Return (X, Y) of the center of cell containing provided text 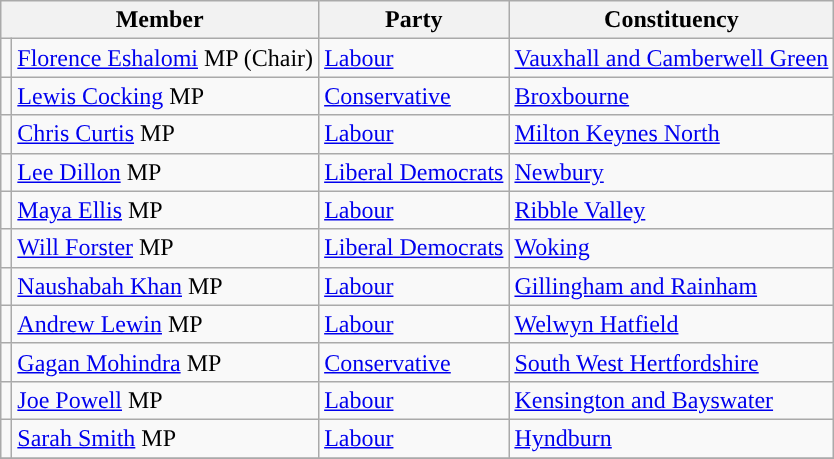
Welwyn Hatfield (672, 324)
Constituency (672, 20)
Maya Ellis MP (166, 210)
Lewis Cocking MP (166, 96)
Sarah Smith MP (166, 438)
Ribble Valley (672, 210)
Andrew Lewin MP (166, 324)
Party (414, 20)
Broxbourne (672, 96)
Hyndburn (672, 438)
Florence Eshalomi MP (Chair) (166, 58)
Newbury (672, 172)
Kensington and Bayswater (672, 400)
Will Forster MP (166, 248)
Lee Dillon MP (166, 172)
Woking (672, 248)
Member (160, 20)
Gagan Mohindra MP (166, 362)
South West Hertfordshire (672, 362)
Vauxhall and Camberwell Green (672, 58)
Naushabah Khan MP (166, 286)
Joe Powell MP (166, 400)
Chris Curtis MP (166, 134)
Milton Keynes North (672, 134)
Gillingham and Rainham (672, 286)
